Capture the cell that displays the provided text and extract its (x, y) central coordinate. 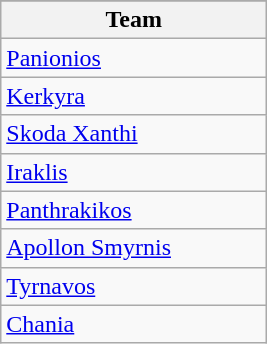
Tyrnavos (134, 286)
Skoda Xanthi (134, 134)
Team (134, 20)
Kerkyra (134, 96)
Apollon Smyrnis (134, 248)
Chania (134, 324)
Iraklis (134, 172)
Panthrakikos (134, 210)
Panionios (134, 58)
